Return the (X, Y) coordinate for the center point of the cell that contains the specified text.  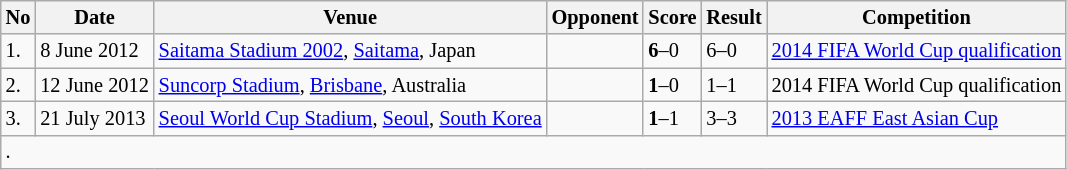
1–0 (672, 85)
Opponent (596, 17)
2. (18, 85)
21 July 2013 (94, 118)
12 June 2012 (94, 85)
2013 EAFF East Asian Cup (917, 118)
Score (672, 17)
. (534, 152)
Saitama Stadium 2002, Saitama, Japan (350, 51)
Result (734, 17)
1. (18, 51)
3–3 (734, 118)
Seoul World Cup Stadium, Seoul, South Korea (350, 118)
Suncorp Stadium, Brisbane, Australia (350, 85)
3. (18, 118)
Date (94, 17)
Competition (917, 17)
Venue (350, 17)
8 June 2012 (94, 51)
No (18, 17)
